Output the [x, y] coordinate of the center of the cell containing the given text.  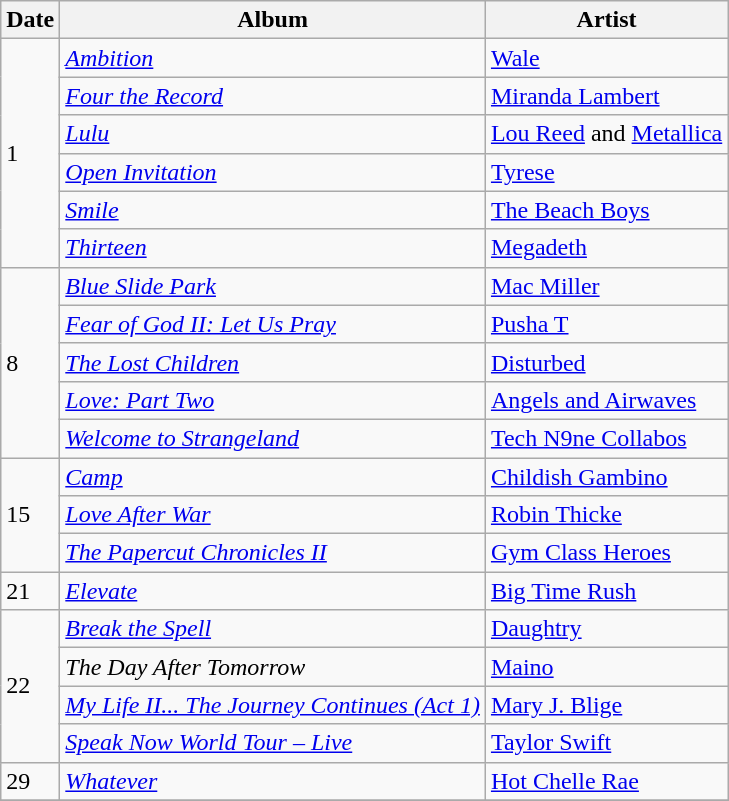
8 [30, 362]
Hot Chelle Rae [606, 781]
Tech N9ne Collabos [606, 438]
Megadeth [606, 248]
Welcome to Strangeland [273, 438]
21 [30, 591]
The Lost Children [273, 362]
The Beach Boys [606, 210]
Break the Spell [273, 629]
Camp [273, 477]
The Day After Tomorrow [273, 667]
Speak Now World Tour – Live [273, 743]
The Papercut Chronicles II [273, 553]
Pusha T [606, 324]
Smile [273, 210]
Wale [606, 58]
Mac Miller [606, 286]
Miranda Lambert [606, 96]
Gym Class Heroes [606, 553]
Tyrese [606, 172]
Maino [606, 667]
Lou Reed and Metallica [606, 134]
Open Invitation [273, 172]
Love After War [273, 515]
Taylor Swift [606, 743]
Robin Thicke [606, 515]
Lulu [273, 134]
Love: Part Two [273, 400]
Ambition [273, 58]
1 [30, 153]
Album [273, 20]
Childish Gambino [606, 477]
Disturbed [606, 362]
Fear of God II: Let Us Pray [273, 324]
15 [30, 515]
Artist [606, 20]
29 [30, 781]
Date [30, 20]
Daughtry [606, 629]
My Life II... The Journey Continues (Act 1) [273, 705]
Whatever [273, 781]
Angels and Airwaves [606, 400]
Four the Record [273, 96]
22 [30, 686]
Blue Slide Park [273, 286]
Big Time Rush [606, 591]
Mary J. Blige [606, 705]
Thirteen [273, 248]
Elevate [273, 591]
